Search for the cell housing the specified text and yield its [X, Y] center coordinate. 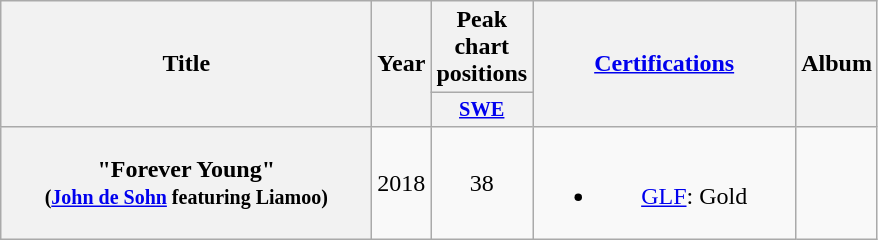
Title [186, 64]
2018 [402, 182]
Year [402, 64]
38 [482, 182]
SWE [482, 110]
Peak chart positions [482, 47]
"Forever Young"(John de Sohn featuring Liamoo) [186, 182]
Album [837, 64]
GLF: Gold [664, 182]
Certifications [664, 64]
